Output the [X, Y] coordinate of the center of the cell containing the given text.  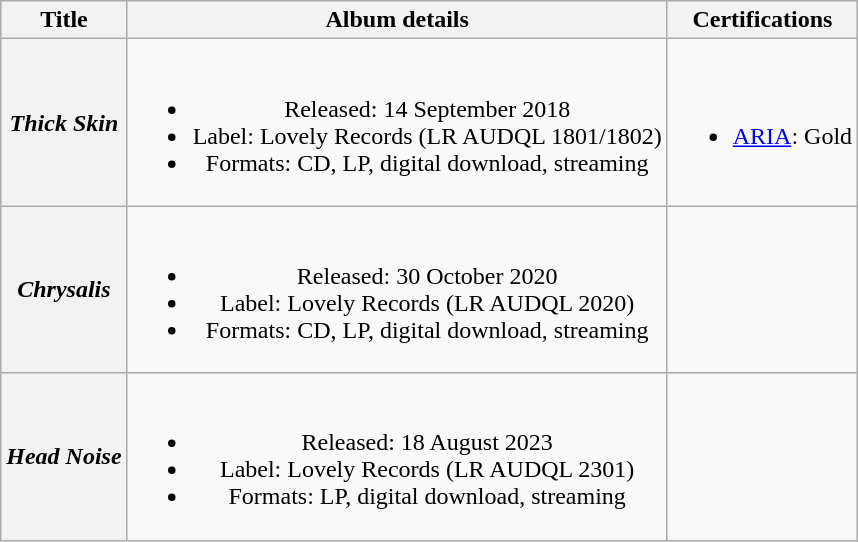
Released: 18 August 2023Label: Lovely Records (LR AUDQL 2301)Formats: LP, digital download, streaming [397, 456]
Certifications [762, 20]
Released: 14 September 2018Label: Lovely Records (LR AUDQL 1801/1802)Formats: CD, LP, digital download, streaming [397, 122]
Thick Skin [64, 122]
Chrysalis [64, 290]
Title [64, 20]
Head Noise [64, 456]
Album details [397, 20]
Released: 30 October 2020Label: Lovely Records (LR AUDQL 2020)Formats: CD, LP, digital download, streaming [397, 290]
ARIA: Gold [762, 122]
